From the cell containing the given text, extract its center point as (x, y) coordinate. 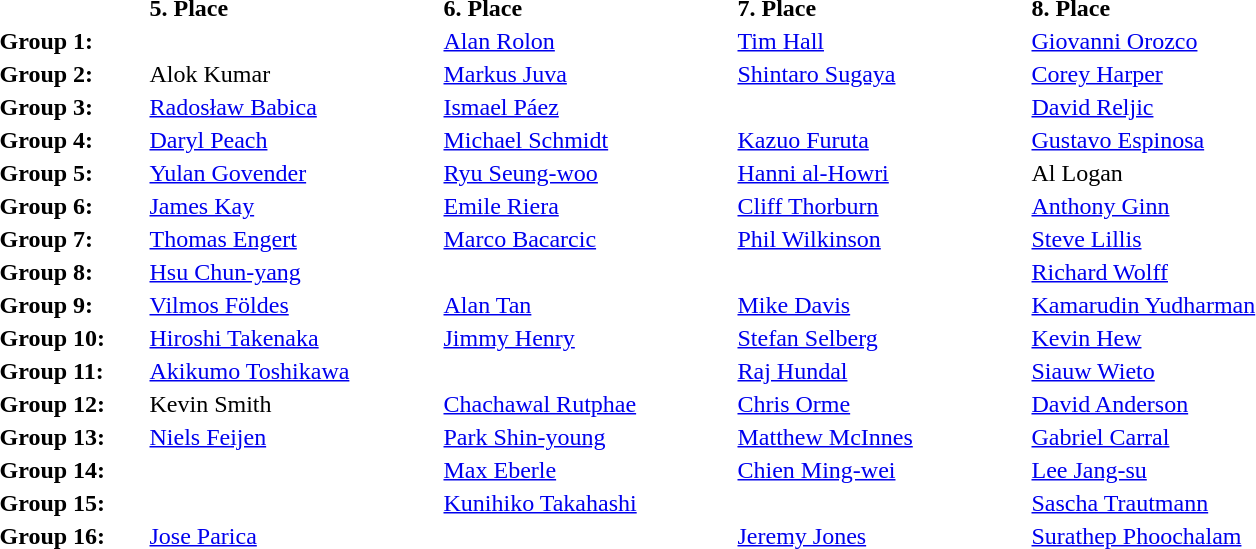
Jimmy Henry (588, 338)
Kazuo Furuta (882, 140)
Phil Wilkinson (882, 239)
Marco Bacarcic (588, 239)
Park Shin-young (588, 437)
Raj Hundal (882, 371)
Niels Feijen (294, 437)
Hanni al-Howri (882, 173)
Hiroshi Takenaka (294, 338)
Chris Orme (882, 404)
Kunihiko Takahashi (588, 503)
Vilmos Földes (294, 305)
Stefan Selberg (882, 338)
Yulan Govender (294, 173)
Thomas Engert (294, 239)
Daryl Peach (294, 140)
Alok Kumar (294, 74)
Tim Hall (882, 41)
Matthew McInnes (882, 437)
Max Eberle (588, 470)
Hsu Chun-yang (294, 272)
Chachawal Rutphae (588, 404)
Emile Riera (588, 206)
Radosław Babica (294, 107)
Ryu Seung-woo (588, 173)
Ismael Páez (588, 107)
Chien Ming-wei (882, 470)
Markus Juva (588, 74)
Akikumo Toshikawa (294, 371)
Michael Schmidt (588, 140)
James Kay (294, 206)
Alan Rolon (588, 41)
Mike Davis (882, 305)
Kevin Smith (294, 404)
Shintaro Sugaya (882, 74)
Alan Tan (588, 305)
Cliff Thorburn (882, 206)
